Return the (X, Y) coordinate for the center point of the cell that contains the specified text.  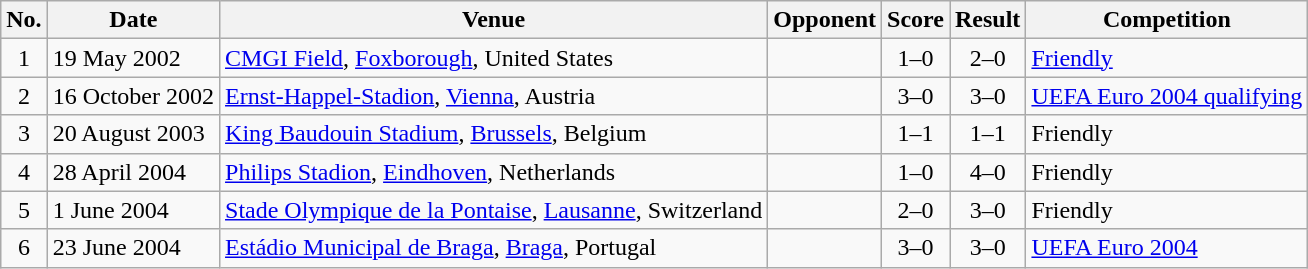
No. (24, 20)
6 (24, 248)
CMGI Field, Foxborough, United States (494, 58)
King Baudouin Stadium, Brussels, Belgium (494, 134)
2 (24, 96)
Philips Stadion, Eindhoven, Netherlands (494, 172)
Competition (1167, 20)
3 (24, 134)
28 April 2004 (133, 172)
1 June 2004 (133, 210)
UEFA Euro 2004 qualifying (1167, 96)
4–0 (988, 172)
23 June 2004 (133, 248)
Estádio Municipal de Braga, Braga, Portugal (494, 248)
Result (988, 20)
Score (916, 20)
Ernst-Happel-Stadion, Vienna, Austria (494, 96)
19 May 2002 (133, 58)
Date (133, 20)
Stade Olympique de la Pontaise, Lausanne, Switzerland (494, 210)
4 (24, 172)
20 August 2003 (133, 134)
Opponent (825, 20)
1 (24, 58)
5 (24, 210)
Venue (494, 20)
16 October 2002 (133, 96)
UEFA Euro 2004 (1167, 248)
